From the cell containing the given text, extract its center point as (X, Y) coordinate. 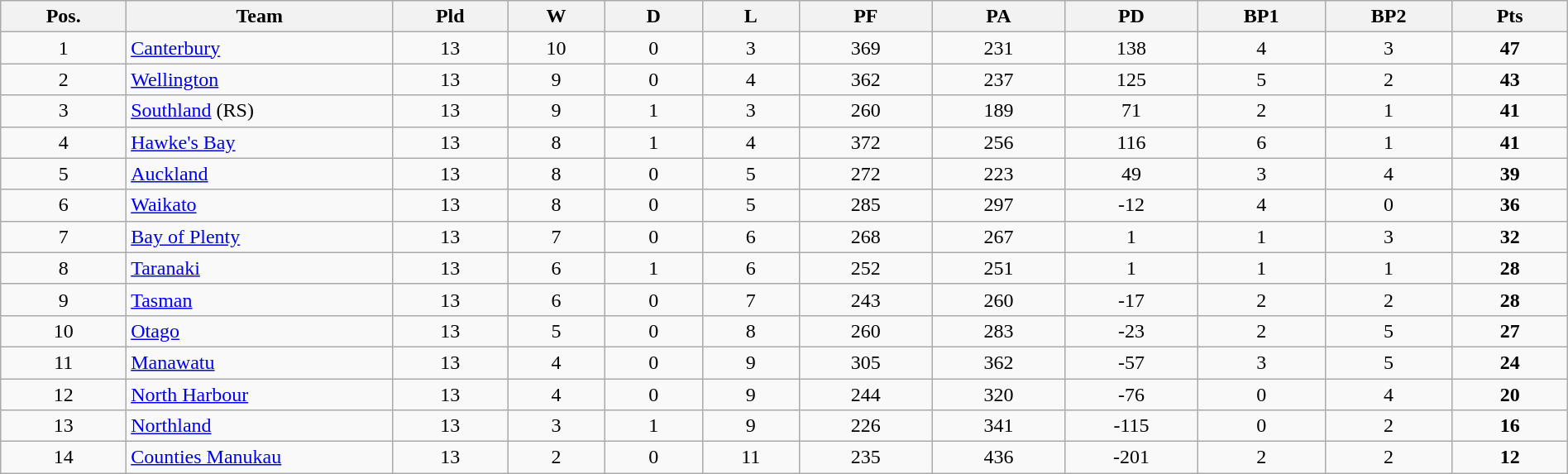
116 (1131, 142)
Pld (450, 17)
20 (1510, 395)
256 (999, 142)
-57 (1131, 362)
PF (867, 17)
283 (999, 331)
Canterbury (260, 48)
243 (867, 299)
Team (260, 17)
L (751, 17)
372 (867, 142)
Tasman (260, 299)
125 (1131, 79)
Hawke's Bay (260, 142)
Northland (260, 426)
-76 (1131, 395)
267 (999, 237)
43 (1510, 79)
-201 (1131, 457)
305 (867, 362)
PD (1131, 17)
Pts (1510, 17)
252 (867, 268)
Manawatu (260, 362)
226 (867, 426)
49 (1131, 174)
Counties Manukau (260, 457)
223 (999, 174)
244 (867, 395)
320 (999, 395)
268 (867, 237)
Auckland (260, 174)
189 (999, 111)
297 (999, 205)
71 (1131, 111)
235 (867, 457)
24 (1510, 362)
285 (867, 205)
39 (1510, 174)
-12 (1131, 205)
PA (999, 17)
47 (1510, 48)
Waikato (260, 205)
36 (1510, 205)
436 (999, 457)
Taranaki (260, 268)
272 (867, 174)
32 (1510, 237)
-23 (1131, 331)
Otago (260, 331)
BP2 (1389, 17)
237 (999, 79)
W (557, 17)
341 (999, 426)
14 (64, 457)
Wellington (260, 79)
-115 (1131, 426)
D (653, 17)
-17 (1131, 299)
Bay of Plenty (260, 237)
231 (999, 48)
Southland (RS) (260, 111)
Pos. (64, 17)
251 (999, 268)
BP1 (1261, 17)
138 (1131, 48)
North Harbour (260, 395)
369 (867, 48)
27 (1510, 331)
16 (1510, 426)
